From the cell containing the given text, extract its center point as [X, Y] coordinate. 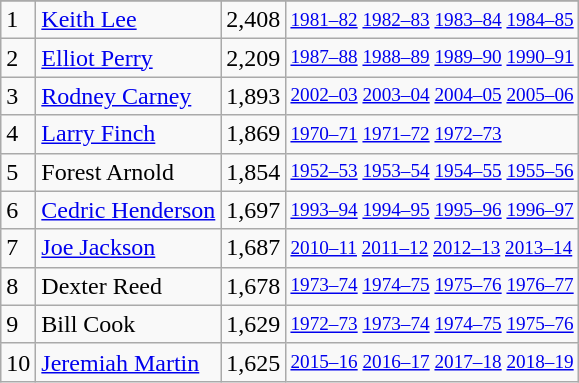
5 [18, 172]
2,209 [254, 58]
1 [18, 20]
1987–88 1988–89 1989–90 1990–91 [432, 58]
Rodney Carney [128, 96]
1970–71 1971–72 1972–73 [432, 134]
6 [18, 210]
1,893 [254, 96]
2,408 [254, 20]
2 [18, 58]
1952–53 1953–54 1954–55 1955–56 [432, 172]
Larry Finch [128, 134]
Joe Jackson [128, 248]
8 [18, 286]
Jeremiah Martin [128, 362]
Forest Arnold [128, 172]
4 [18, 134]
1,625 [254, 362]
Cedric Henderson [128, 210]
3 [18, 96]
1,687 [254, 248]
1993–94 1994–95 1995–96 1996–97 [432, 210]
1973–74 1974–75 1975–76 1976–77 [432, 286]
1981–82 1982–83 1983–84 1984–85 [432, 20]
Dexter Reed [128, 286]
1,854 [254, 172]
2010–11 2011–12 2012–13 2013–14 [432, 248]
1972–73 1973–74 1974–75 1975–76 [432, 324]
7 [18, 248]
Keith Lee [128, 20]
1,697 [254, 210]
1,678 [254, 286]
1,869 [254, 134]
1,629 [254, 324]
Elliot Perry [128, 58]
9 [18, 324]
Bill Cook [128, 324]
10 [18, 362]
2015–16 2016–17 2017–18 2018–19 [432, 362]
2002–03 2003–04 2004–05 2005–06 [432, 96]
